Detect which cell encompasses the target text, then output its [X, Y] center coordinate. 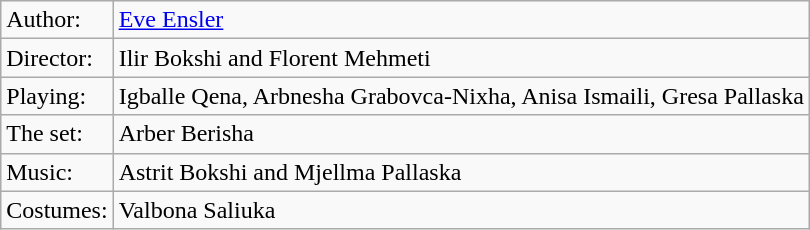
Eve Ensler [461, 20]
Playing: [57, 96]
Ilir Bokshi and Florent Mehmeti [461, 58]
Director: [57, 58]
Music: [57, 172]
Costumes: [57, 210]
Author: [57, 20]
Valbona Saliuka [461, 210]
Arber Berisha [461, 134]
The set: [57, 134]
Igballe Qena, Arbnesha Grabovca-Nixha, Anisa Ismaili, Gresa Pallaska [461, 96]
Astrit Bokshi and Mjellma Pallaska [461, 172]
